Provide the (X, Y) coordinate of the cell's center where the given text is located.  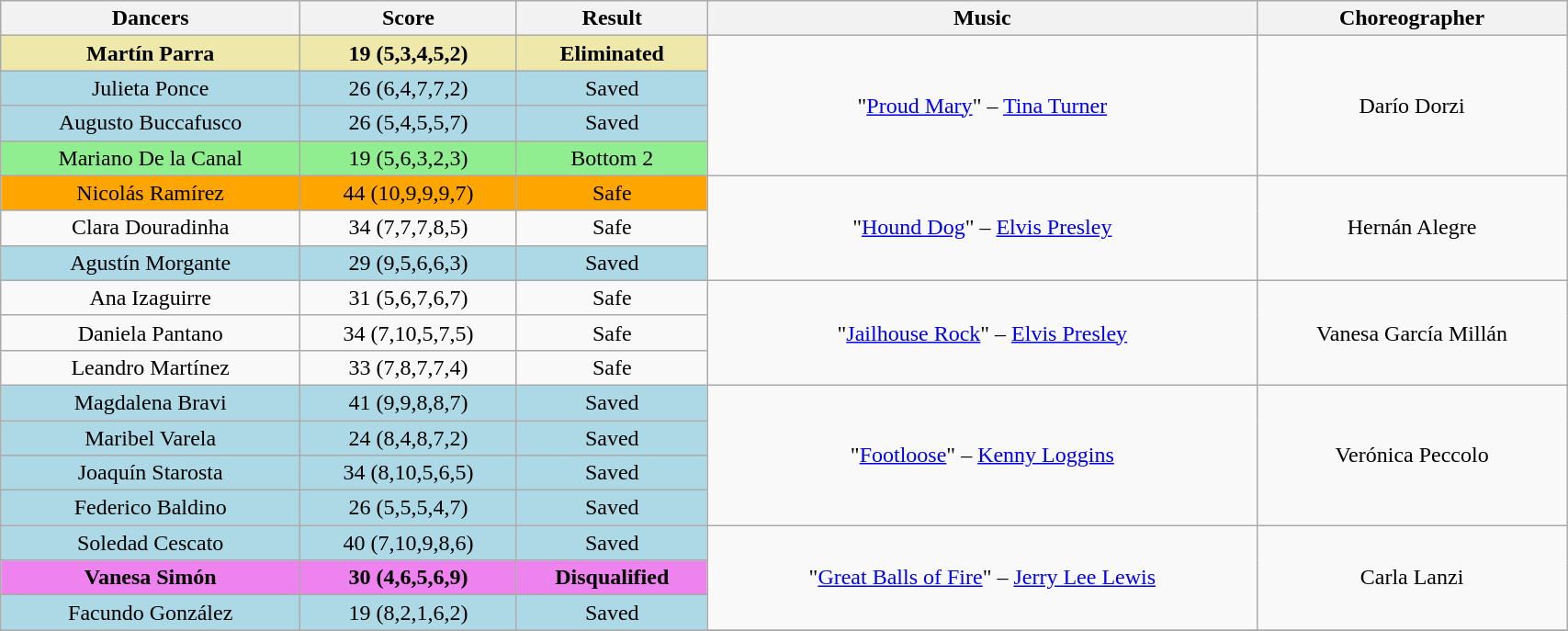
34 (8,10,5,6,5) (409, 473)
Result (612, 18)
Clara Douradinha (151, 228)
Martín Parra (151, 53)
Mariano De la Canal (151, 158)
Daniela Pantano (151, 332)
Julieta Ponce (151, 88)
19 (8,2,1,6,2) (409, 613)
Verónica Peccolo (1411, 455)
Ana Izaguirre (151, 298)
Bottom 2 (612, 158)
30 (4,6,5,6,9) (409, 578)
Disqualified (612, 578)
"Hound Dog" – Elvis Presley (982, 228)
Joaquín Starosta (151, 473)
"Jailhouse Rock" – Elvis Presley (982, 332)
Augusto Buccafusco (151, 123)
Magdalena Bravi (151, 402)
Facundo González (151, 613)
31 (5,6,7,6,7) (409, 298)
Score (409, 18)
Music (982, 18)
"Footloose" – Kenny Loggins (982, 455)
Agustín Morgante (151, 263)
Carla Lanzi (1411, 578)
41 (9,9,8,8,7) (409, 402)
24 (8,4,8,7,2) (409, 438)
Federico Baldino (151, 508)
26 (5,4,5,5,7) (409, 123)
34 (7,7,7,8,5) (409, 228)
34 (7,10,5,7,5) (409, 332)
29 (9,5,6,6,3) (409, 263)
Vanesa García Millán (1411, 332)
26 (5,5,5,4,7) (409, 508)
Nicolás Ramírez (151, 193)
33 (7,8,7,7,4) (409, 367)
19 (5,6,3,2,3) (409, 158)
Choreographer (1411, 18)
Soledad Cescato (151, 543)
"Great Balls of Fire" – Jerry Lee Lewis (982, 578)
Dancers (151, 18)
"Proud Mary" – Tina Turner (982, 106)
Darío Dorzi (1411, 106)
Leandro Martínez (151, 367)
26 (6,4,7,7,2) (409, 88)
19 (5,3,4,5,2) (409, 53)
Hernán Alegre (1411, 228)
Vanesa Simón (151, 578)
44 (10,9,9,9,7) (409, 193)
Maribel Varela (151, 438)
40 (7,10,9,8,6) (409, 543)
Eliminated (612, 53)
